Search for the cell housing the specified text and yield its [x, y] center coordinate. 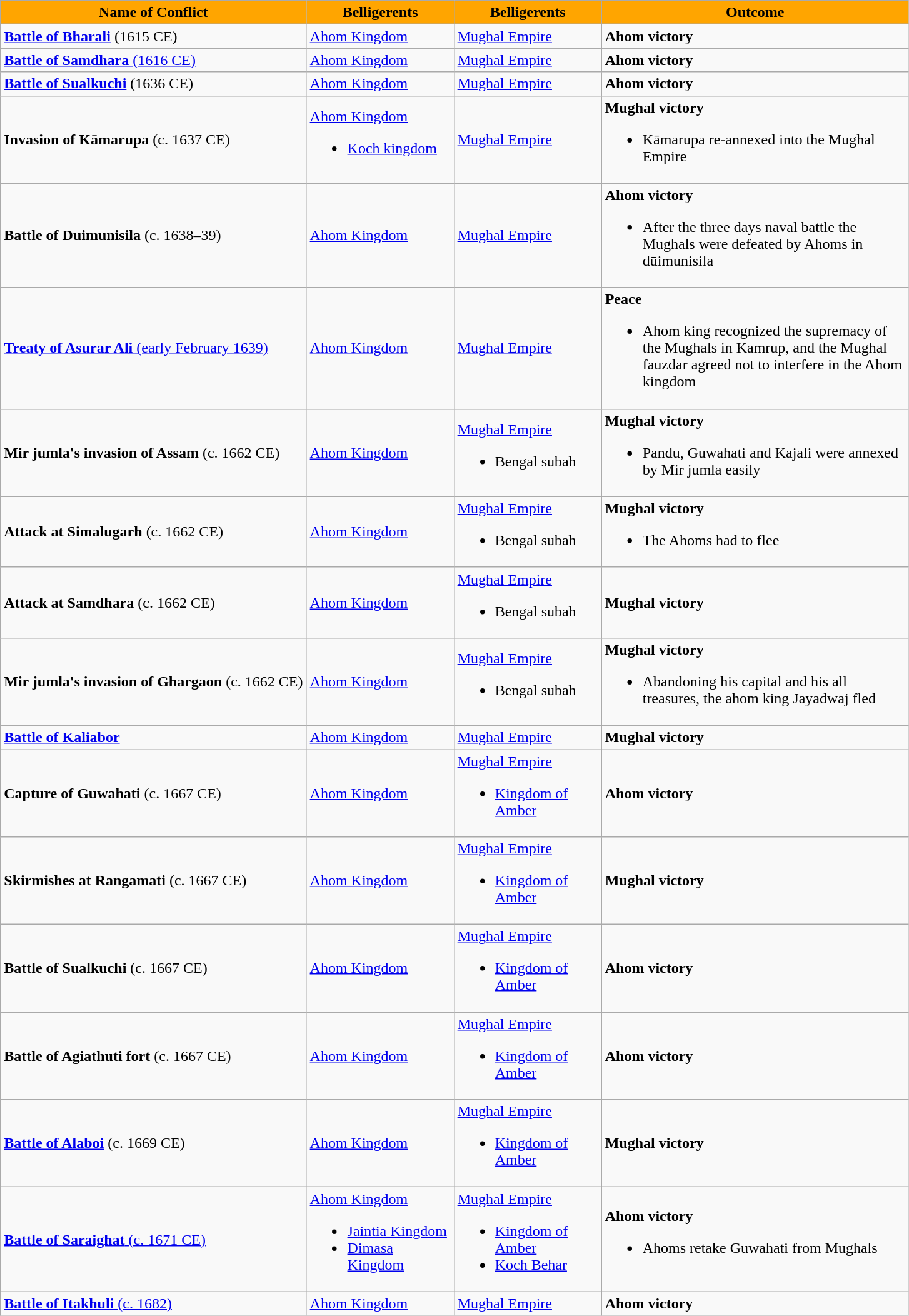
Skirmishes at Rangamati (c. 1667 CE) [154, 881]
Battle of Bharali (1615 CE) [154, 36]
Battle of Agiathuti fort (c. 1667 CE) [154, 1056]
Outcome [755, 13]
Capture of Guwahati (c. 1667 CE) [154, 793]
Attack at Samdhara (c. 1662 CE) [154, 603]
Name of Conflict [154, 13]
Mughal victoryPandu, Guwahati and Kajali were annexed by Mir jumla easily [755, 453]
Ahom KingdomJaintia KingdomDimasa Kingdom [380, 1239]
Battle of Samdhara (1616 CE) [154, 60]
Battle of Itakhuli (c. 1682) [154, 1303]
Battle of Kaliabor [154, 737]
Ahom victoryAhoms retake Guwahati from Mughals [755, 1239]
Mughal EmpireKingdom of AmberKoch Behar [528, 1239]
Battle of Sualkuchi (1636 CE) [154, 84]
PeaceAhom king recognized the supremacy of the Mughals in Kamrup, and the Mughal fauzdar agreed not to interfere in the Ahom kingdom [755, 348]
Mughal victoryThe Ahoms had to flee [755, 531]
Battle of Sualkuchi (c. 1667 CE) [154, 968]
Treaty of Asurar Ali (early February 1639) [154, 348]
Attack at Simalugarh (c. 1662 CE) [154, 531]
Mir jumla's invasion of Assam (c. 1662 CE) [154, 453]
Ahom victoryAfter the three days naval battle the Mughals were defeated by Ahoms in dūimunisila [755, 235]
Mir jumla's invasion of Ghargaon (c. 1662 CE) [154, 681]
Battle of Alaboi (c. 1669 CE) [154, 1143]
Battle of Saraighat (c. 1671 CE) [154, 1239]
Ahom KingdomKoch kingdom [380, 139]
Battle of Duimunisila (c. 1638–39) [154, 235]
Mughal victoryKāmarupa re-annexed into the Mughal Empire [755, 139]
Invasion of Kāmarupa (c. 1637 CE) [154, 139]
Mughal victoryAbandoning his capital and his all treasures, the ahom king Jayadwaj fled [755, 681]
